Output the [x, y] coordinate of the center of the cell containing the given text.  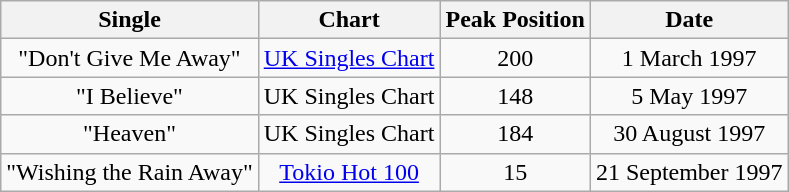
Peak Position [515, 20]
"Don't Give Me Away" [130, 58]
1 March 1997 [689, 58]
"Wishing the Rain Away" [130, 172]
184 [515, 134]
Tokio Hot 100 [349, 172]
21 September 1997 [689, 172]
Chart [349, 20]
5 May 1997 [689, 96]
"Heaven" [130, 134]
Single [130, 20]
148 [515, 96]
15 [515, 172]
200 [515, 58]
"I Believe" [130, 96]
Date [689, 20]
30 August 1997 [689, 134]
